Identify which cell holds the provided text, then report its (x, y) central coordinate. 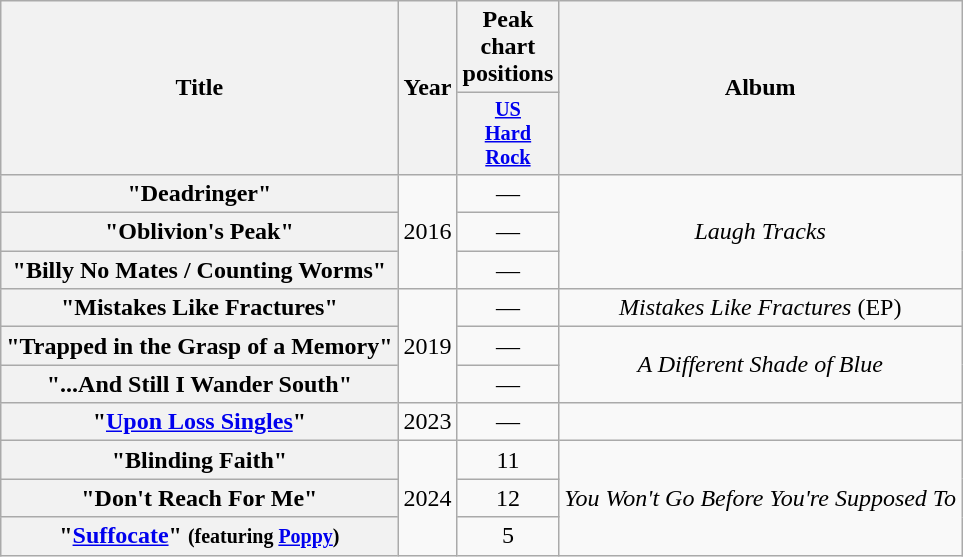
Year (428, 88)
"Billy No Mates / Counting Worms" (200, 270)
Peak chart positions (508, 47)
2024 (428, 498)
USHardRock (508, 134)
"...And Still I Wander South" (200, 384)
A Different Shade of Blue (760, 365)
5 (508, 536)
"Deadringer" (200, 193)
Laugh Tracks (760, 231)
12 (508, 498)
2016 (428, 231)
"Suffocate" (featuring Poppy) (200, 536)
"Trapped in the Grasp of a Memory" (200, 346)
"Don't Reach For Me" (200, 498)
"Mistakes Like Fractures" (200, 308)
"Oblivion's Peak" (200, 232)
"Blinding Faith" (200, 460)
Mistakes Like Fractures (EP) (760, 308)
2023 (428, 422)
11 (508, 460)
"Upon Loss Singles" (200, 422)
Album (760, 88)
You Won't Go Before You're Supposed To (760, 498)
2019 (428, 346)
Title (200, 88)
